Identify which cell holds the provided text, then report its [x, y] central coordinate. 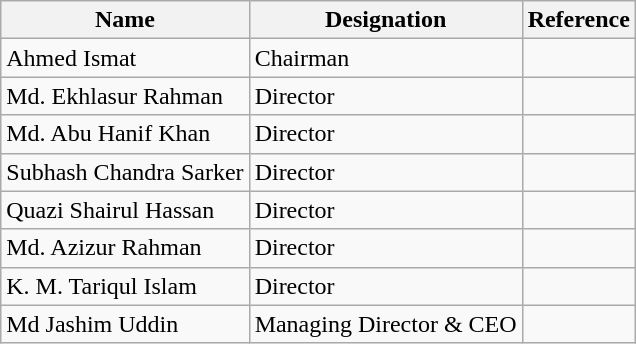
Managing Director & CEO [386, 324]
Chairman [386, 58]
Name [125, 20]
Designation [386, 20]
K. M. Tariqul Islam [125, 286]
Reference [578, 20]
Md. Abu Hanif Khan [125, 134]
Subhash Chandra Sarker [125, 172]
Md. Ekhlasur Rahman [125, 96]
Quazi Shairul Hassan [125, 210]
Ahmed Ismat [125, 58]
Md Jashim Uddin [125, 324]
Md. Azizur Rahman [125, 248]
